Return [X, Y] of the center of cell containing provided text 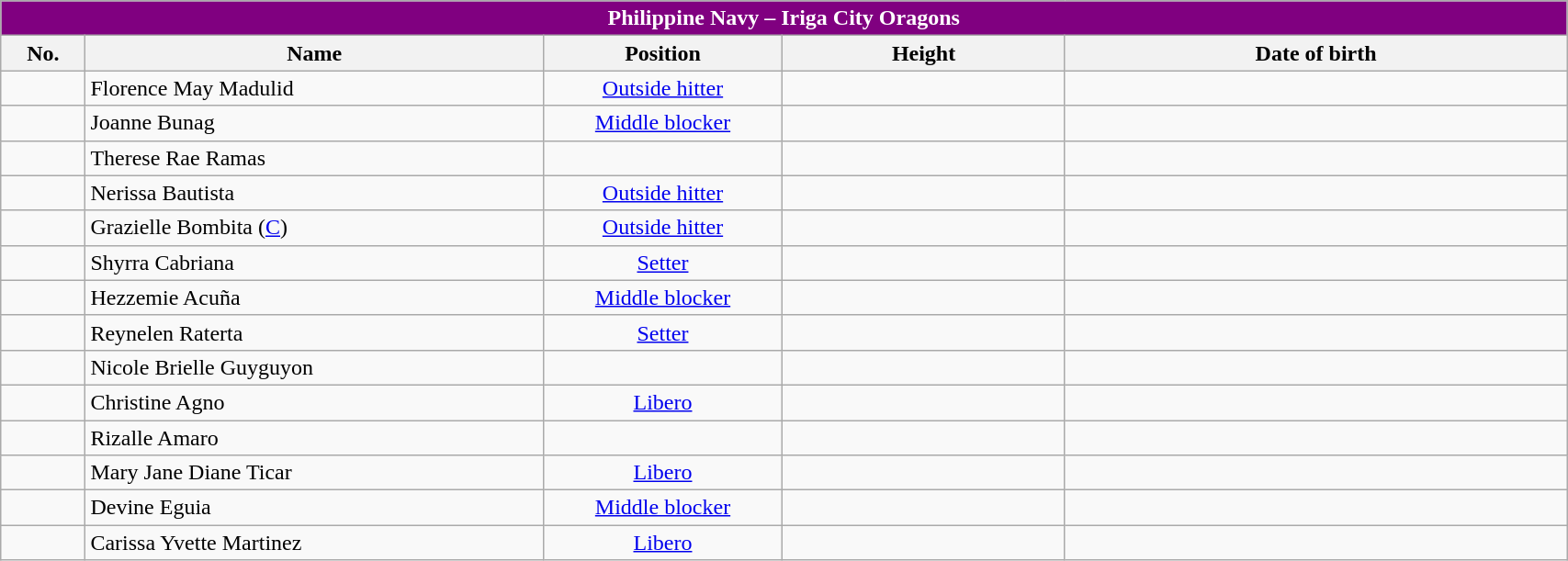
Philippine Navy – Iriga City Oragons [784, 18]
Rizalle Amaro [314, 438]
Florence May Madulid [314, 88]
Nicole Brielle Guyguyon [314, 367]
Position [662, 53]
Carissa Yvette Martinez [314, 543]
No. [43, 53]
Christine Agno [314, 402]
Name [314, 53]
Joanne Bunag [314, 123]
Nerissa Bautista [314, 193]
Therese Rae Ramas [314, 158]
Date of birth [1315, 53]
Height [924, 53]
Hezzemie Acuña [314, 297]
Devine Eguia [314, 508]
Mary Jane Diane Ticar [314, 473]
Reynelen Raterta [314, 332]
Grazielle Bombita (C) [314, 228]
Shyrra Cabriana [314, 263]
